Identify which cell holds the provided text, then report its [x, y] central coordinate. 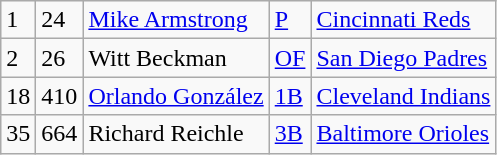
26 [60, 58]
Cincinnati Reds [404, 20]
35 [18, 134]
Baltimore Orioles [404, 134]
664 [60, 134]
Mike Armstrong [176, 20]
OF [290, 58]
Witt Beckman [176, 58]
Richard Reichle [176, 134]
1 [18, 20]
1B [290, 96]
24 [60, 20]
2 [18, 58]
San Diego Padres [404, 58]
410 [60, 96]
Orlando González [176, 96]
P [290, 20]
18 [18, 96]
3B [290, 134]
Cleveland Indians [404, 96]
